Output the (x, y) coordinate of the center of the cell containing the given text.  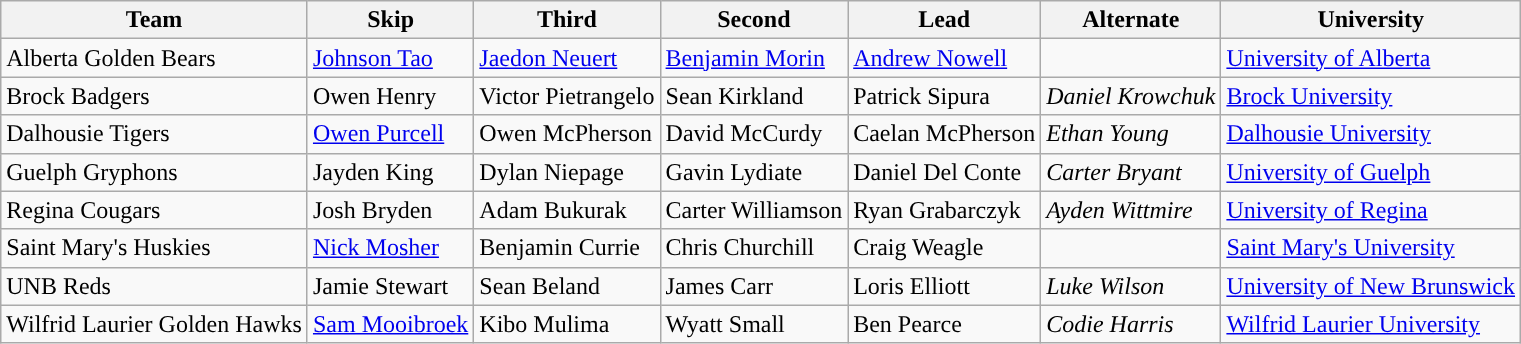
Luke Wilson (1131, 286)
Owen Purcell (390, 134)
Carter Williamson (754, 210)
Regina Cougars (154, 210)
Caelan McPherson (944, 134)
Ayden Wittmire (1131, 210)
Benjamin Currie (567, 248)
University (1371, 20)
Gavin Lydiate (754, 172)
Nick Mosher (390, 248)
UNB Reds (154, 286)
Lead (944, 20)
Loris Elliott (944, 286)
Daniel Del Conte (944, 172)
Sean Kirkland (754, 96)
University of Guelph (1371, 172)
Brock University (1371, 96)
Craig Weagle (944, 248)
Wilfrid Laurier University (1371, 324)
Alternate (1131, 20)
Ryan Grabarczyk (944, 210)
Wilfrid Laurier Golden Hawks (154, 324)
Ethan Young (1131, 134)
University of New Brunswick (1371, 286)
University of Regina (1371, 210)
Alberta Golden Bears (154, 58)
Carter Bryant (1131, 172)
Ben Pearce (944, 324)
Skip (390, 20)
Daniel Krowchuk (1131, 96)
Owen Henry (390, 96)
Jaedon Neuert (567, 58)
Wyatt Small (754, 324)
Brock Badgers (154, 96)
Dalhousie Tigers (154, 134)
Jamie Stewart (390, 286)
Third (567, 20)
Codie Harris (1131, 324)
Dalhousie University (1371, 134)
Owen McPherson (567, 134)
Victor Pietrangelo (567, 96)
Saint Mary's University (1371, 248)
Guelph Gryphons (154, 172)
Adam Bukurak (567, 210)
Benjamin Morin (754, 58)
David McCurdy (754, 134)
Sean Beland (567, 286)
Andrew Nowell (944, 58)
Jayden King (390, 172)
Team (154, 20)
Dylan Niepage (567, 172)
Johnson Tao (390, 58)
Second (754, 20)
Patrick Sipura (944, 96)
Sam Mooibroek (390, 324)
James Carr (754, 286)
Kibo Mulima (567, 324)
Saint Mary's Huskies (154, 248)
Josh Bryden (390, 210)
University of Alberta (1371, 58)
Chris Churchill (754, 248)
